Return (X, Y) of the center of cell containing provided text 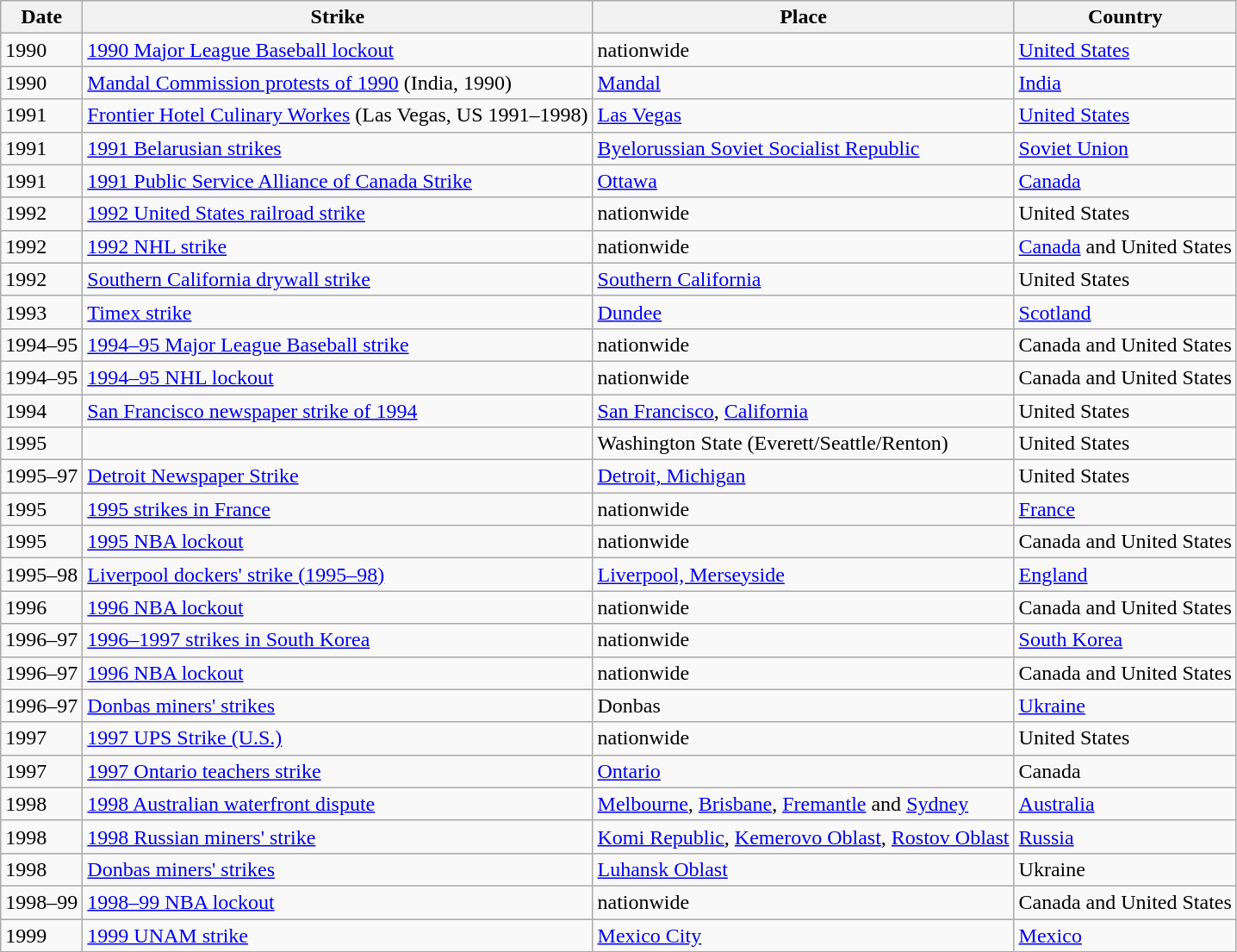
Melbourne, Brisbane, Fremantle and Sydney (803, 804)
Frontier Hotel Culinary Workes (Las Vegas, US 1991–1998) (338, 115)
Komi Republic, Kemerovo Oblast, Rostov Oblast (803, 837)
Liverpool, Merseyside (803, 575)
1999 UNAM strike (338, 935)
San Francisco, California (803, 411)
San Francisco newspaper strike of 1994 (338, 411)
Place (803, 17)
Timex strike (338, 312)
Las Vegas (803, 115)
France (1125, 509)
Australia (1125, 804)
1995 NBA lockout (338, 542)
India (1125, 83)
Donbas (803, 706)
Southern California (803, 279)
South Korea (1125, 640)
Detroit, Michigan (803, 476)
1998–99 NBA lockout (338, 902)
1998 Australian waterfront dispute (338, 804)
1994 (41, 411)
1999 (41, 935)
1990 Major League Baseball lockout (338, 50)
England (1125, 575)
Washington State (Everett/Seattle/Renton) (803, 444)
1991 Belarusian strikes (338, 148)
Luhansk Oblast (803, 869)
1994–95 Major League Baseball strike (338, 345)
1998 Russian miners' strike (338, 837)
1995–97 (41, 476)
1993 (41, 312)
1991 Public Service Alliance of Canada Strike (338, 181)
Byelorussian Soviet Socialist Republic (803, 148)
1997 UPS Strike (U.S.) (338, 738)
1997 Ontario teachers strike (338, 771)
Mexico City (803, 935)
Date (41, 17)
Mandal Commission protests of 1990 (India, 1990) (338, 83)
1995 strikes in France (338, 509)
Russia (1125, 837)
Mandal (803, 83)
Detroit Newspaper Strike (338, 476)
1996 (41, 607)
1992 NHL strike (338, 246)
Ottawa (803, 181)
1995–98 (41, 575)
1998–99 (41, 902)
Ontario (803, 771)
Southern California drywall strike (338, 279)
Scotland (1125, 312)
Country (1125, 17)
1994–95 NHL lockout (338, 377)
Strike (338, 17)
1996–1997 strikes in South Korea (338, 640)
Mexico (1125, 935)
Liverpool dockers' strike (1995–98) (338, 575)
Dundee (803, 312)
Soviet Union (1125, 148)
1992 United States railroad strike (338, 214)
